Scan for the cell matching the given text and deliver its (x, y) coordinate at center. 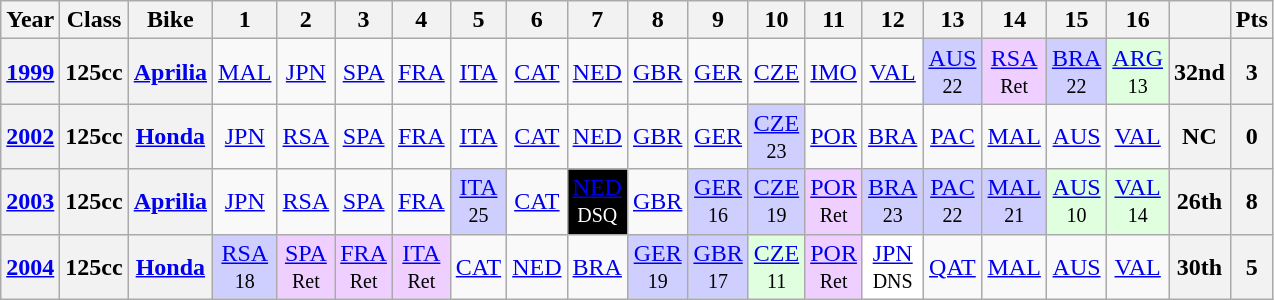
QAT (952, 266)
CZE19 (776, 202)
12 (892, 20)
GBR17 (718, 266)
GER16 (718, 202)
13 (952, 20)
MAL21 (1014, 202)
2003 (30, 202)
ITA25 (478, 202)
2002 (30, 136)
PAC (952, 136)
CZE23 (776, 136)
CZE (776, 72)
JPNDNS (892, 266)
Class (94, 20)
ARG13 (1138, 72)
1 (245, 20)
NEDDSQ (597, 202)
30th (1200, 266)
AUS10 (1076, 202)
4 (421, 20)
RSARet (1014, 72)
BRA22 (1076, 72)
AUS22 (952, 72)
Year (30, 20)
32nd (1200, 72)
11 (834, 20)
16 (1138, 20)
FRARet (364, 266)
7 (597, 20)
2004 (30, 266)
10 (776, 20)
26th (1200, 202)
VAL14 (1138, 202)
POR (834, 136)
15 (1076, 20)
1999 (30, 72)
CZE11 (776, 266)
PAC22 (952, 202)
9 (718, 20)
SPARet (306, 266)
Bike (170, 20)
GER19 (657, 266)
2 (306, 20)
0 (1252, 136)
IMO (834, 72)
ITARet (421, 266)
BRA23 (892, 202)
14 (1014, 20)
Pts (1252, 20)
NC (1200, 136)
RSA18 (245, 266)
6 (537, 20)
